Return [X, Y] of the center of cell containing provided text 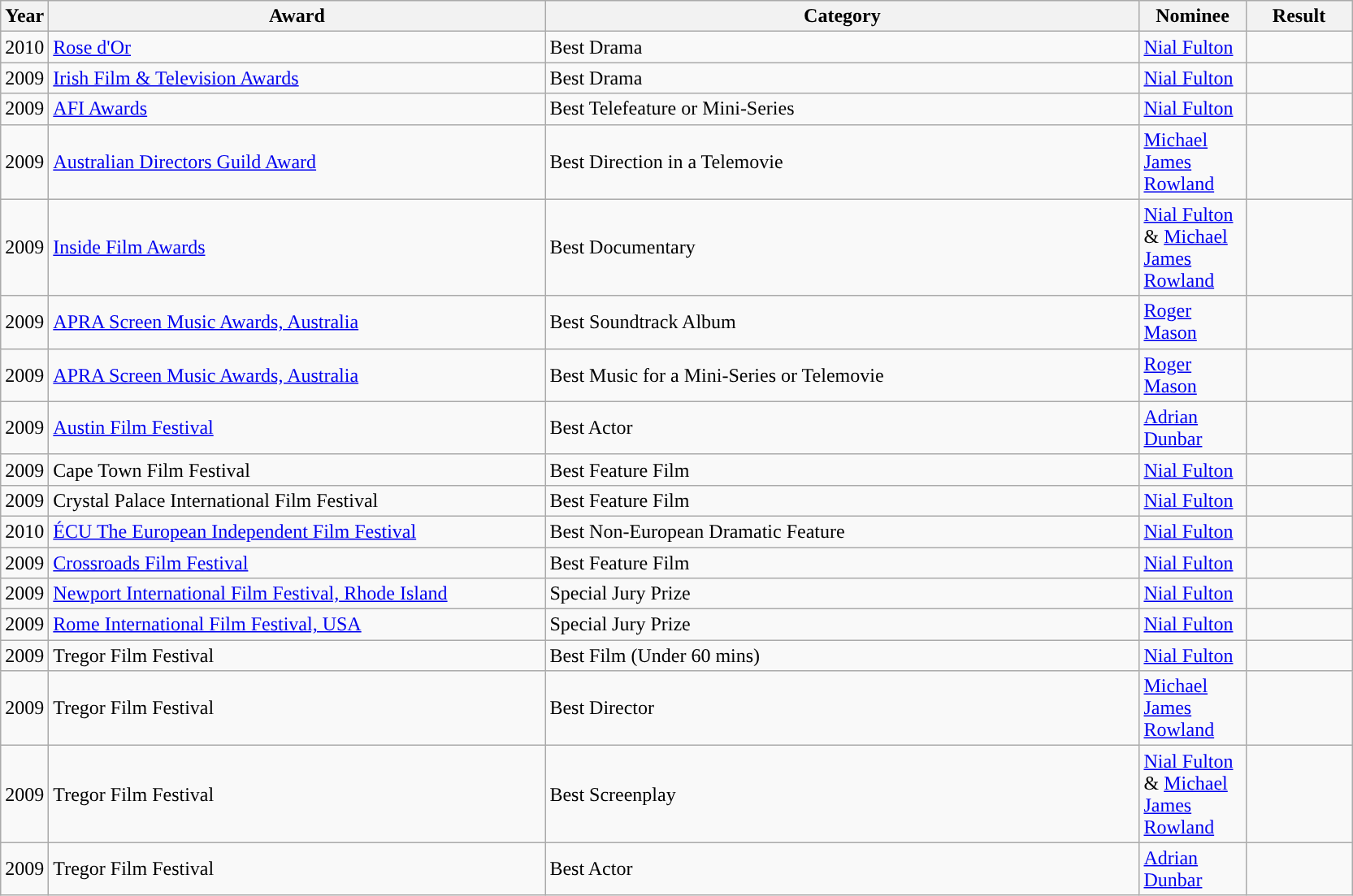
Cape Town Film Festival [297, 470]
Best Film (Under 60 mins) [842, 656]
Category [842, 16]
Crystal Palace International Film Festival [297, 500]
Best Non-European Dramatic Feature [842, 531]
Award [297, 16]
Best Documentary [842, 247]
Crossroads Film Festival [297, 563]
Best Soundtrack Album [842, 322]
Rose d'Or [297, 47]
Australian Directors Guild Award [297, 162]
AFI Awards [297, 109]
Rome International Film Festival, USA [297, 625]
Best Music for a Mini-Series or Telemovie [842, 375]
Best Director [842, 708]
Nominee [1193, 16]
Inside Film Awards [297, 247]
ÉCU The European Independent Film Festival [297, 531]
Result [1299, 16]
Year [24, 16]
Best Direction in a Telemovie [842, 162]
Newport International Film Festival, Rhode Island [297, 594]
Best Screenplay [842, 794]
Irish Film & Television Awards [297, 78]
Austin Film Festival [297, 427]
Best Telefeature or Mini-Series [842, 109]
